Determine the [X, Y] coordinate at the center of the cell enclosing the given text.  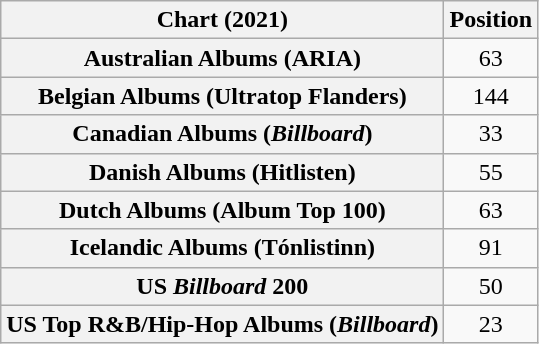
Canadian Albums (Billboard) [222, 134]
Danish Albums (Hitlisten) [222, 172]
US Billboard 200 [222, 286]
Icelandic Albums (Tónlistinn) [222, 248]
US Top R&B/Hip-Hop Albums (Billboard) [222, 324]
144 [491, 96]
50 [491, 286]
Dutch Albums (Album Top 100) [222, 210]
Position [491, 20]
91 [491, 248]
Belgian Albums (Ultratop Flanders) [222, 96]
Chart (2021) [222, 20]
23 [491, 324]
Australian Albums (ARIA) [222, 58]
55 [491, 172]
33 [491, 134]
